For the text-containing cell, return its midpoint in [X, Y] coordinate format. 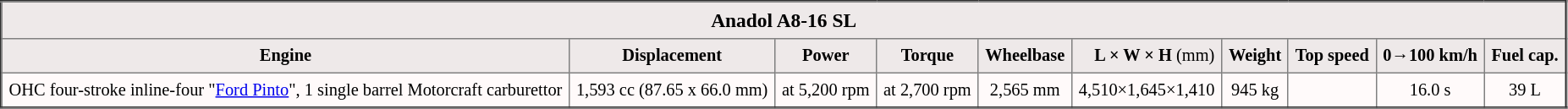
Top speed [1332, 55]
1,593 cc (87.65 x 66.0 mm) [672, 90]
0→100 km/h [1430, 55]
39 L [1525, 90]
Torque [927, 55]
Power [826, 55]
16.0 s [1430, 90]
Anadol A8-16 SL [784, 19]
945 kg [1256, 90]
Displacement [672, 55]
OHC four-stroke inline-four "Ford Pinto", 1 single barrel Motorcraft carburettor [286, 90]
2,565 mm [1026, 90]
at 2,700 rpm [927, 90]
4,510×1,645×1,410 [1146, 90]
at 5,200 rpm [826, 90]
Engine [286, 55]
Wheelbase [1026, 55]
L × W × H (mm) [1146, 55]
Fuel cap. [1525, 55]
Weight [1256, 55]
